Scan for the cell matching the given text and deliver its [X, Y] coordinate at center. 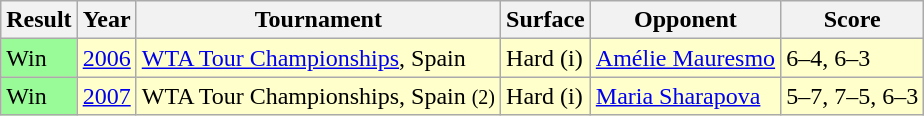
Tournament [318, 20]
Score [852, 20]
Amélie Mauresmo [685, 58]
Opponent [685, 20]
WTA Tour Championships, Spain (2) [318, 96]
2006 [106, 58]
Year [106, 20]
WTA Tour Championships, Spain [318, 58]
2007 [106, 96]
Maria Sharapova [685, 96]
6–4, 6–3 [852, 58]
5–7, 7–5, 6–3 [852, 96]
Surface [546, 20]
Result [39, 20]
